From the cell containing the given text, extract its center point as [x, y] coordinate. 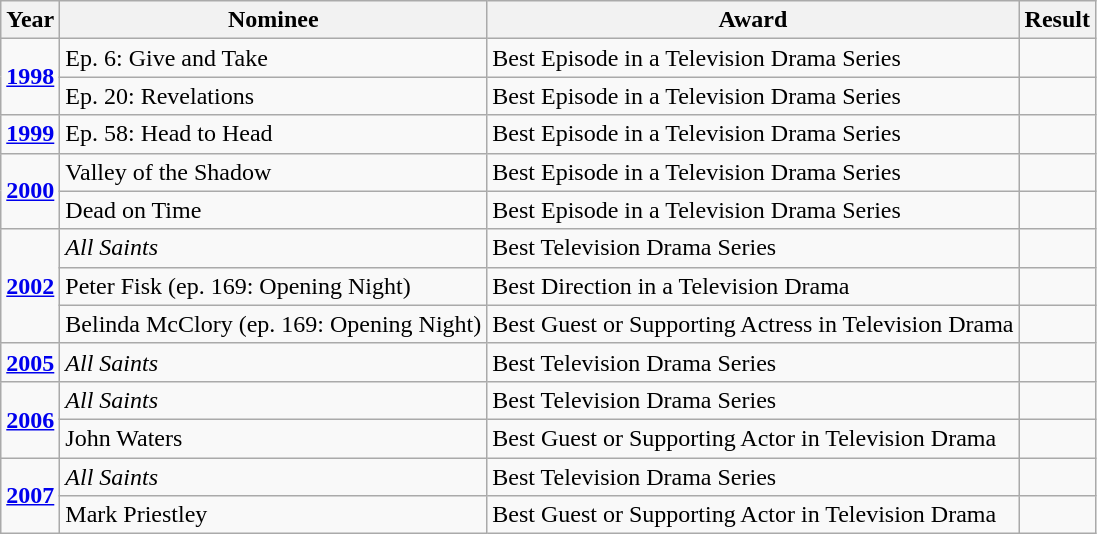
Ep. 6: Give and Take [274, 58]
2007 [30, 496]
2006 [30, 419]
2002 [30, 286]
1998 [30, 77]
Ep. 20: Revelations [274, 96]
Dead on Time [274, 210]
Valley of the Shadow [274, 172]
Nominee [274, 20]
Best Direction in a Television Drama [753, 286]
Award [753, 20]
John Waters [274, 438]
2005 [30, 362]
Belinda McClory (ep. 169: Opening Night) [274, 324]
Peter Fisk (ep. 169: Opening Night) [274, 286]
Ep. 58: Head to Head [274, 134]
Mark Priestley [274, 515]
Year [30, 20]
2000 [30, 191]
Result [1057, 20]
Best Guest or Supporting Actress in Television Drama [753, 324]
1999 [30, 134]
